Identify which cell holds the provided text, then report its (X, Y) central coordinate. 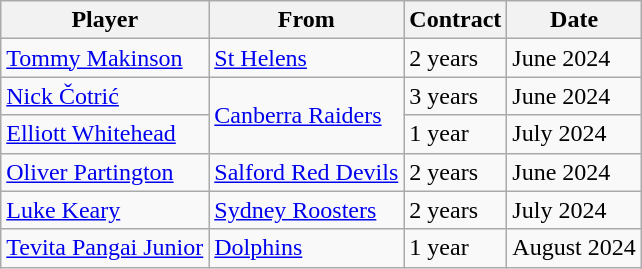
Player (105, 20)
Tevita Pangai Junior (105, 248)
3 years (456, 96)
Nick Čotrić (105, 96)
St Helens (306, 58)
Date (574, 20)
From (306, 20)
Luke Keary (105, 210)
Oliver Partington (105, 172)
Tommy Makinson (105, 58)
Sydney Roosters (306, 210)
Dolphins (306, 248)
Canberra Raiders (306, 115)
August 2024 (574, 248)
Contract (456, 20)
Elliott Whitehead (105, 134)
Salford Red Devils (306, 172)
